Output the (X, Y) coordinate of the center of the cell containing the given text.  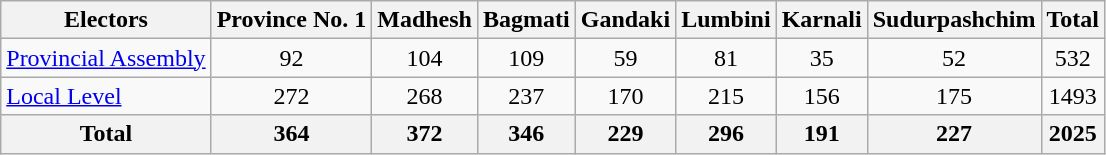
Sudurpashchim (954, 20)
175 (954, 96)
170 (625, 96)
272 (292, 96)
364 (292, 134)
52 (954, 58)
372 (425, 134)
296 (726, 134)
104 (425, 58)
237 (526, 96)
191 (822, 134)
2025 (1073, 134)
92 (292, 58)
268 (425, 96)
227 (954, 134)
Electors (106, 20)
Gandaki (625, 20)
81 (726, 58)
Province No. 1 (292, 20)
532 (1073, 58)
Lumbini (726, 20)
Bagmati (526, 20)
Madhesh (425, 20)
35 (822, 58)
1493 (1073, 96)
Provincial Assembly (106, 58)
346 (526, 134)
Local Level (106, 96)
156 (822, 96)
215 (726, 96)
Karnali (822, 20)
229 (625, 134)
59 (625, 58)
109 (526, 58)
